Capture the cell that displays the provided text and extract its [x, y] central coordinate. 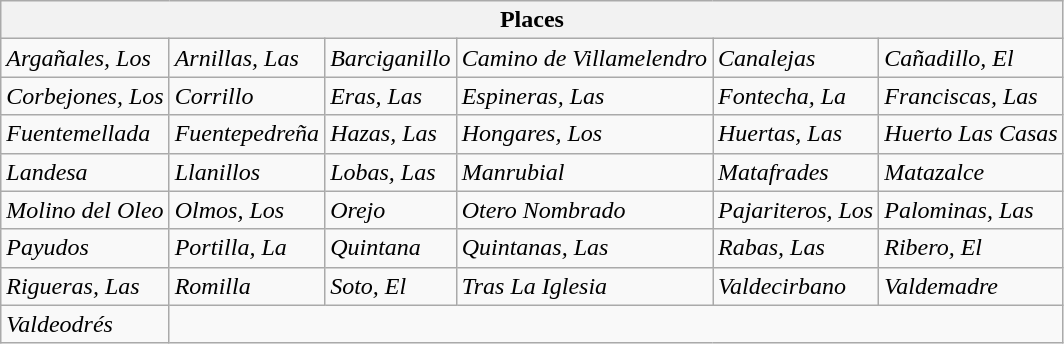
Hazas, Las [391, 134]
Rigueras, Las [85, 286]
Corrillo [246, 96]
Franciscas, Las [971, 96]
Arnillas, Las [246, 58]
Huertas, Las [795, 134]
Llanillos [246, 172]
Ribero, El [971, 248]
Fontecha, La [795, 96]
Barciganillo [391, 58]
Landesa [85, 172]
Rabas, Las [795, 248]
Valdemadre [971, 286]
Hongares, Los [584, 134]
Manrubial [584, 172]
Olmos, Los [246, 210]
Argañales, Los [85, 58]
Fuentepedreña [246, 134]
Romilla [246, 286]
Quintanas, Las [584, 248]
Lobas, Las [391, 172]
Matazalce [971, 172]
Palominas, Las [971, 210]
Tras La Iglesia [584, 286]
Cañadillo, El [971, 58]
Corbejones, Los [85, 96]
Valdeodrés [85, 324]
Matafrades [795, 172]
Espineras, Las [584, 96]
Huerto Las Casas [971, 134]
Valdecirbano [795, 286]
Portilla, La [246, 248]
Eras, Las [391, 96]
Canalejas [795, 58]
Fuentemellada [85, 134]
Payudos [85, 248]
Molino del Oleo [85, 210]
Orejo [391, 210]
Otero Nombrado [584, 210]
Places [532, 20]
Quintana [391, 248]
Pajariteros, Los [795, 210]
Soto, El [391, 286]
Camino de Villamelendro [584, 58]
